From the cell containing the given text, extract its center point as (X, Y) coordinate. 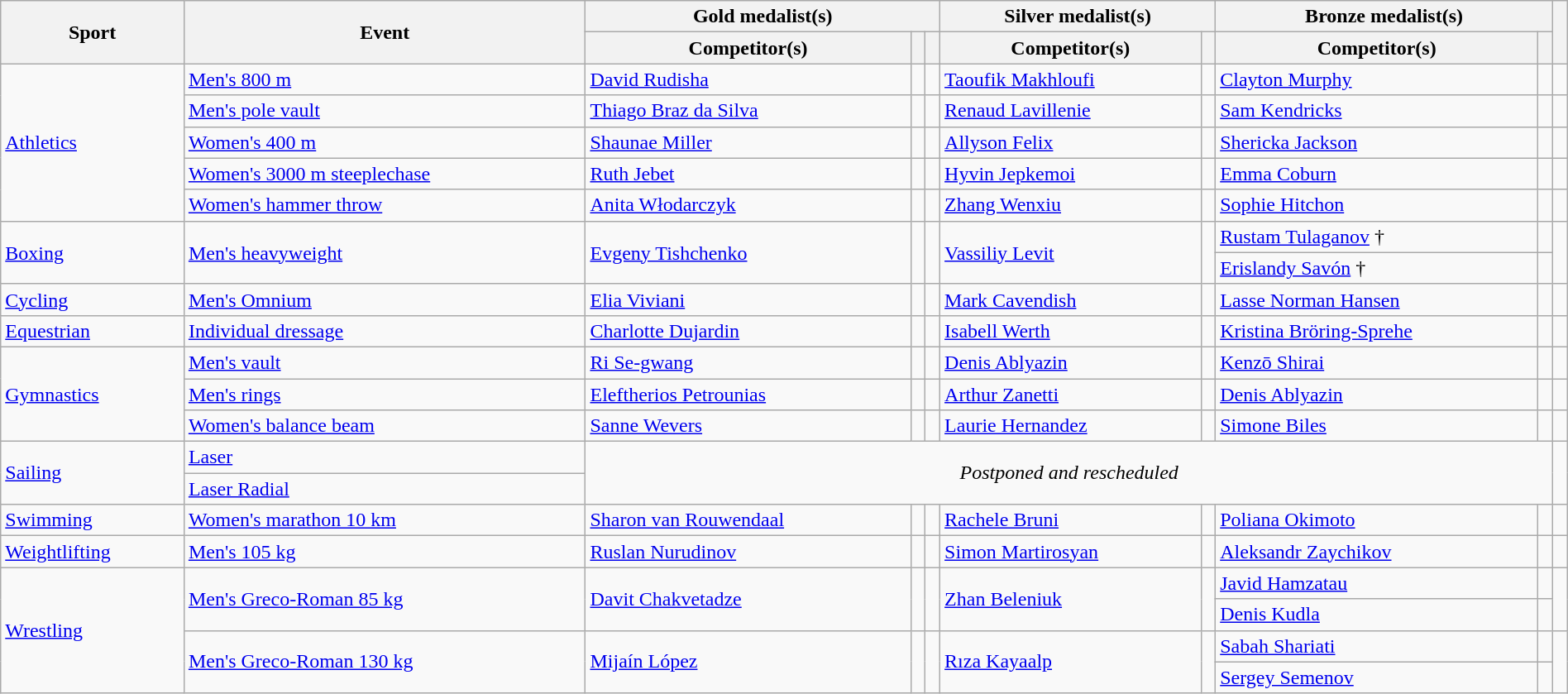
Bronze medalist(s) (1384, 17)
Individual dressage (385, 331)
Boxing (93, 252)
Men's 800 m (385, 79)
Postponed and rescheduled (1068, 473)
Ri Se-gwang (748, 362)
Equestrian (93, 331)
Sabah Shariati (1377, 646)
Davit Chakvetadze (748, 599)
Zhang Wenxiu (1070, 205)
Allyson Felix (1070, 142)
Laurie Hernandez (1070, 426)
Evgeny Tishchenko (748, 252)
Shericka Jackson (1377, 142)
Rıza Kayaalp (1070, 662)
Taoufik Makhloufi (1070, 79)
Kenzō Shirai (1377, 362)
Event (385, 32)
Mark Cavendish (1070, 299)
Men's pole vault (385, 111)
Athletics (93, 142)
Men's Greco-Roman 130 kg (385, 662)
Erislandy Savón † (1377, 268)
Laser Radial (385, 489)
Ruth Jebet (748, 174)
Kristina Bröring-Sprehe (1377, 331)
Vassiliy Levit (1070, 252)
Sanne Wevers (748, 426)
Javid Hamzatau (1377, 583)
Zhan Beleniuk (1070, 599)
Lasse Norman Hansen (1377, 299)
Renaud Lavillenie (1070, 111)
Arthur Zanetti (1070, 395)
Men's rings (385, 395)
Charlotte Dujardin (748, 331)
Elia Viviani (748, 299)
Shaunae Miller (748, 142)
Eleftherios Petrounias (748, 395)
Sharon van Rouwendaal (748, 520)
Silver medalist(s) (1078, 17)
Thiago Braz da Silva (748, 111)
Rustam Tulaganov † (1377, 237)
Isabell Werth (1070, 331)
Men's heavyweight (385, 252)
Men's Greco-Roman 85 kg (385, 599)
Anita Włodarczyk (748, 205)
Women's 400 m (385, 142)
David Rudisha (748, 79)
Emma Coburn (1377, 174)
Sailing (93, 473)
Sophie Hitchon (1377, 205)
Cycling (93, 299)
Laser (385, 457)
Sergey Semenov (1377, 677)
Men's 105 kg (385, 552)
Women's 3000 m steeplechase (385, 174)
Rachele Bruni (1070, 520)
Women's balance beam (385, 426)
Hyvin Jepkemoi (1070, 174)
Men's vault (385, 362)
Gold medalist(s) (762, 17)
Simone Biles (1377, 426)
Women's hammer throw (385, 205)
Sam Kendricks (1377, 111)
Aleksandr Zaychikov (1377, 552)
Women's marathon 10 km (385, 520)
Poliana Okimoto (1377, 520)
Clayton Murphy (1377, 79)
Simon Martirosyan (1070, 552)
Mijaín López (748, 662)
Sport (93, 32)
Swimming (93, 520)
Ruslan Nurudinov (748, 552)
Wrestling (93, 630)
Denis Kudla (1377, 615)
Gymnastics (93, 394)
Weightlifting (93, 552)
Men's Omnium (385, 299)
